Provide the (x, y) coordinate of the cell's center where the given text is located.  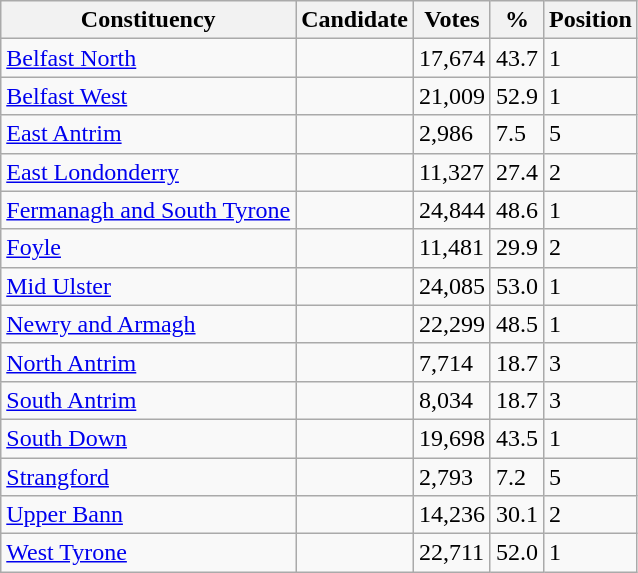
Candidate (355, 20)
Constituency (148, 20)
Belfast West (148, 96)
22,711 (452, 553)
14,236 (452, 515)
53.0 (516, 286)
% (516, 20)
17,674 (452, 58)
30.1 (516, 515)
11,481 (452, 248)
48.5 (516, 324)
West Tyrone (148, 553)
52.0 (516, 553)
43.7 (516, 58)
2,986 (452, 134)
Mid Ulster (148, 286)
48.6 (516, 210)
Newry and Armagh (148, 324)
52.9 (516, 96)
24,844 (452, 210)
24,085 (452, 286)
21,009 (452, 96)
7.5 (516, 134)
East Antrim (148, 134)
South Antrim (148, 400)
Strangford (148, 477)
South Down (148, 438)
11,327 (452, 172)
Belfast North (148, 58)
Foyle (148, 248)
Votes (452, 20)
7,714 (452, 362)
Upper Bann (148, 515)
29.9 (516, 248)
22,299 (452, 324)
27.4 (516, 172)
Position (591, 20)
North Antrim (148, 362)
7.2 (516, 477)
8,034 (452, 400)
Fermanagh and South Tyrone (148, 210)
43.5 (516, 438)
19,698 (452, 438)
East Londonderry (148, 172)
2,793 (452, 477)
